Scan for the cell matching the given text and deliver its (x, y) coordinate at center. 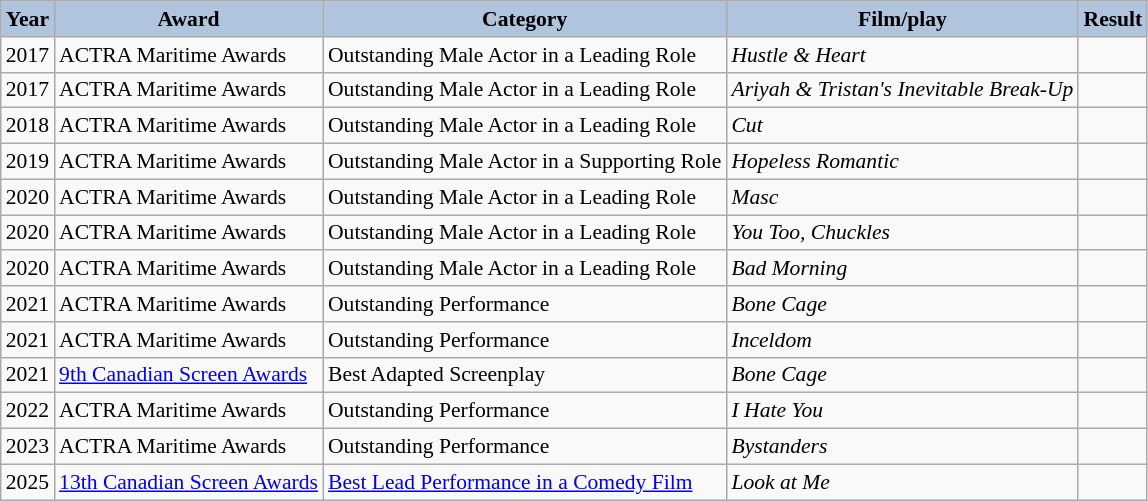
Cut (902, 126)
Bad Morning (902, 269)
Ariyah & Tristan's Inevitable Break-Up (902, 90)
Hustle & Heart (902, 55)
Best Adapted Screenplay (524, 375)
2025 (28, 482)
2023 (28, 447)
Result (1112, 19)
Best Lead Performance in a Comedy Film (524, 482)
Film/play (902, 19)
Year (28, 19)
You Too, Chuckles (902, 233)
Bystanders (902, 447)
2022 (28, 411)
Category (524, 19)
Award (188, 19)
13th Canadian Screen Awards (188, 482)
9th Canadian Screen Awards (188, 375)
2018 (28, 126)
Masc (902, 197)
I Hate You (902, 411)
2019 (28, 162)
Look at Me (902, 482)
Inceldom (902, 340)
Outstanding Male Actor in a Supporting Role (524, 162)
Hopeless Romantic (902, 162)
